Locate the cell with the specified text and output its (X, Y) center coordinate. 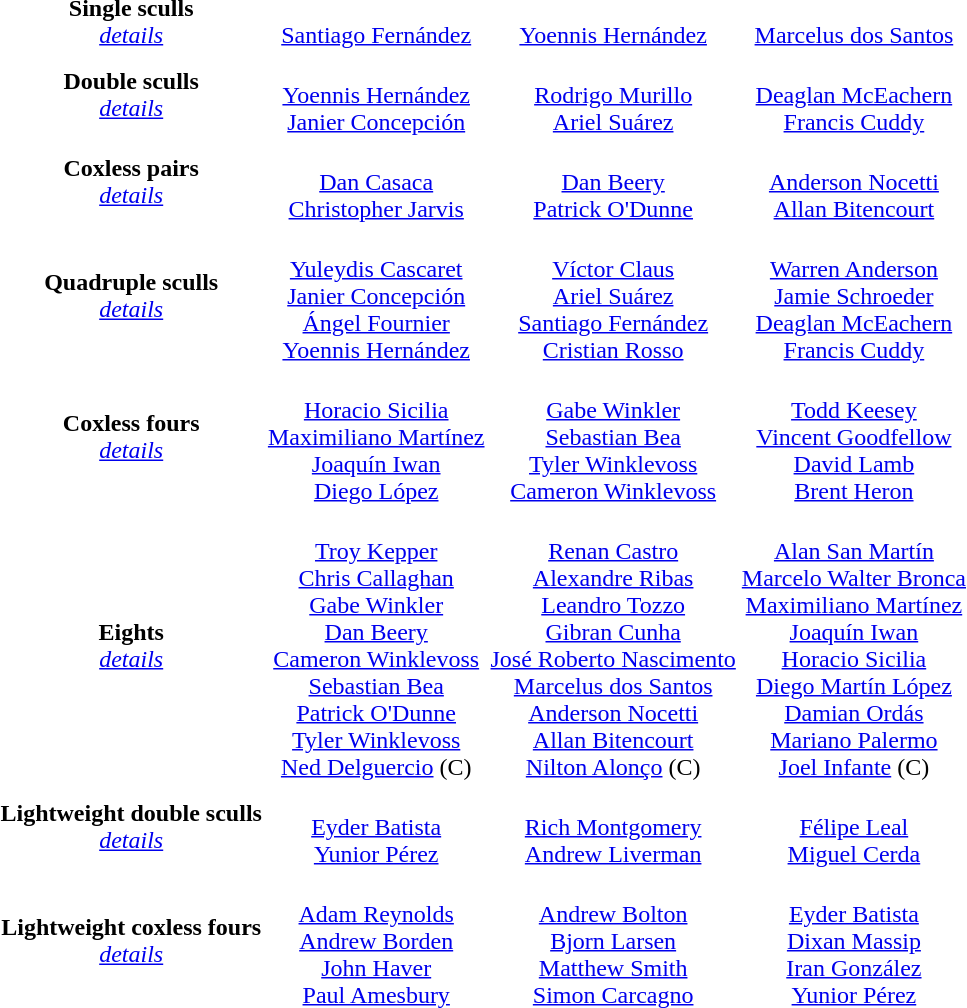
Horacio SiciliaMaximiliano MartínezJoaquín IwanDiego López (376, 437)
Troy KepperChris CallaghanGabe WinklerDan BeeryCameron WinklevossSebastian BeaPatrick O'DunneTyler WinklevossNed Delguercio (C) (376, 646)
Warren AndersonJamie SchroederDeaglan McEachernFrancis Cuddy (854, 296)
Rich MontgomeryAndrew Liverman (613, 827)
Gabe WinklerSebastian BeaTyler WinklevossCameron Winklevoss (613, 437)
Deaglan McEachernFrancis Cuddy (854, 95)
Renan CastroAlexandre RibasLeandro TozzoGibran CunhaJosé Roberto NascimentoMarcelus dos SantosAnderson NocettiAllan BitencourtNilton Alonço (C) (613, 646)
Rodrigo MurilloAriel Suárez (613, 95)
Yoennis HernándezJanier Concepción (376, 95)
Dan CasacaChristopher Jarvis (376, 182)
Víctor ClausAriel SuárezSantiago FernándezCristian Rosso (613, 296)
Todd KeeseyVincent GoodfellowDavid LambBrent Heron (854, 437)
Félipe LealMiguel Cerda (854, 827)
Yuleydis CascaretJanier ConcepciónÁngel FournierYoennis Hernández (376, 296)
Alan San MartínMarcelo Walter BroncaMaximiliano MartínezJoaquín IwanHoracio SiciliaDiego Martín LópezDamian OrdásMariano PalermoJoel Infante (C) (854, 646)
Anderson NocettiAllan Bitencourt (854, 182)
Eyder BatistaYunior Pérez (376, 827)
Dan BeeryPatrick O'Dunne (613, 182)
